From the cell containing the given text, extract its center point as [x, y] coordinate. 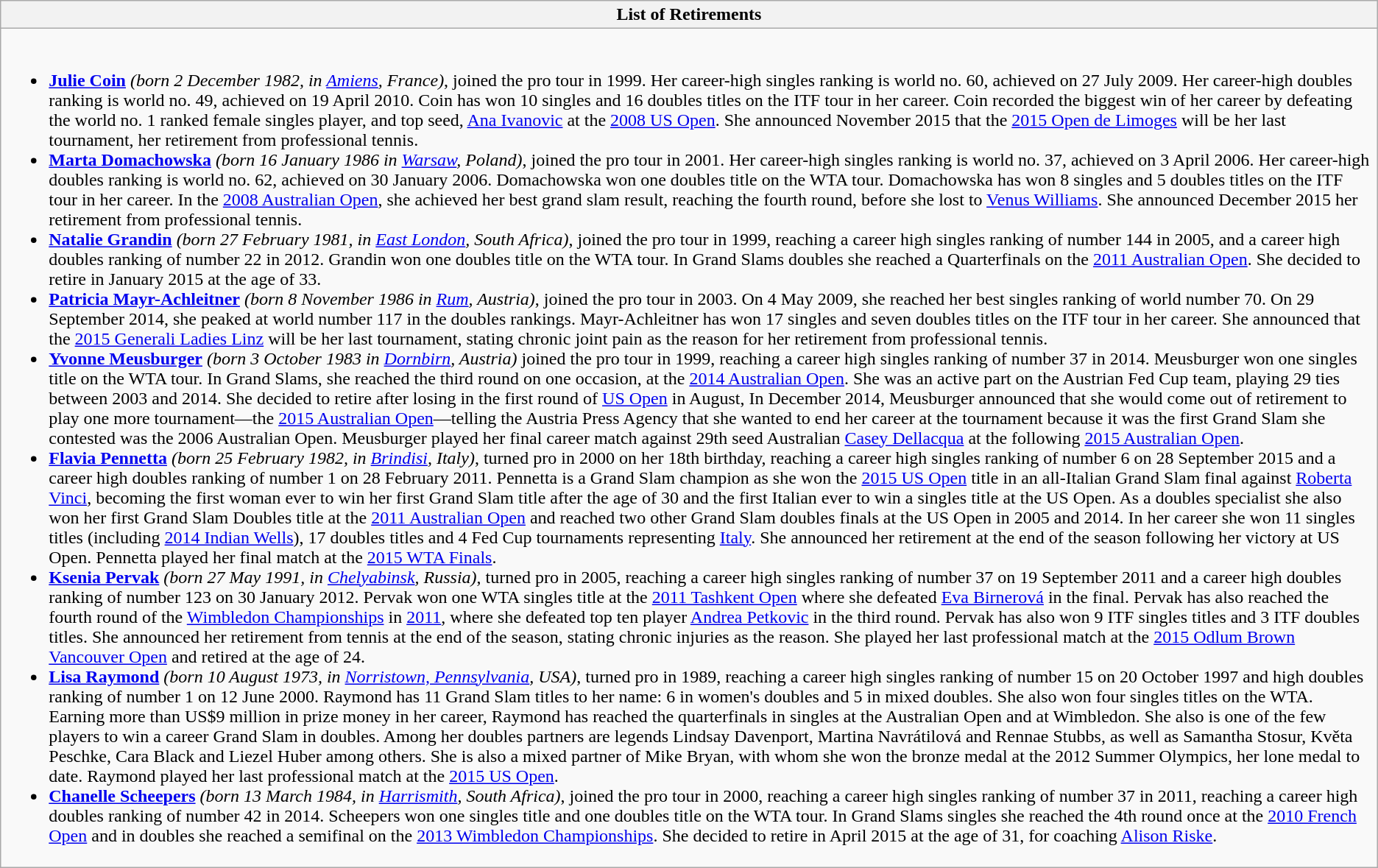
List of Retirements [689, 15]
